Pinpoint the cell where the given text exists, returning its [x, y] midpoint coordinate. 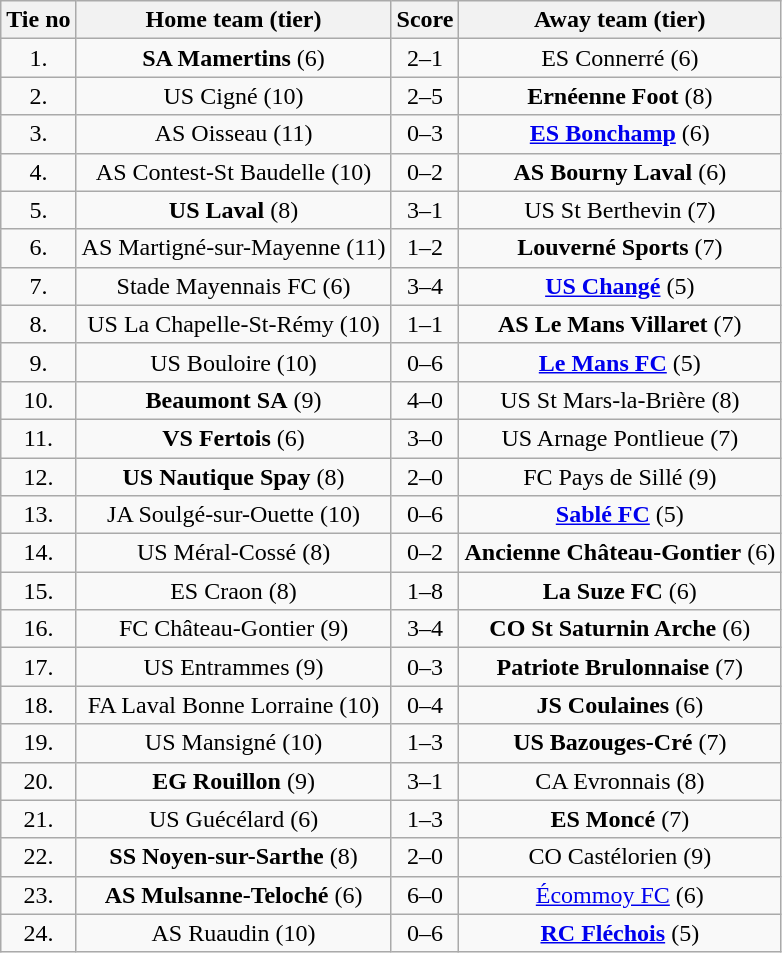
23. [38, 895]
Écommoy FC (6) [620, 895]
4. [38, 172]
US Guécélard (6) [234, 819]
Ernéenne Foot (8) [620, 96]
US St Berthevin (7) [620, 210]
Louverné Sports (7) [620, 248]
1–2 [425, 248]
Tie no [38, 20]
11. [38, 438]
24. [38, 933]
13. [38, 515]
US La Chapelle-St-Rémy (10) [234, 324]
US Entrammes (9) [234, 667]
FA Laval Bonne Lorraine (10) [234, 705]
VS Fertois (6) [234, 438]
AS Le Mans Villaret (7) [620, 324]
RC Fléchois (5) [620, 933]
19. [38, 743]
3–0 [425, 438]
US Méral-Cossé (8) [234, 553]
1–8 [425, 591]
EG Rouillon (9) [234, 781]
6–0 [425, 895]
US Bouloire (10) [234, 362]
21. [38, 819]
18. [38, 705]
US Cigné (10) [234, 96]
Home team (tier) [234, 20]
CO Castélorien (9) [620, 857]
US Arnage Pontlieue (7) [620, 438]
5. [38, 210]
AS Ruaudin (10) [234, 933]
La Suze FC (6) [620, 591]
20. [38, 781]
2. [38, 96]
2–1 [425, 58]
Le Mans FC (5) [620, 362]
4–0 [425, 400]
ES Connerré (6) [620, 58]
JA Soulgé-sur-Ouette (10) [234, 515]
US Nautique Spay (8) [234, 477]
Ancienne Château-Gontier (6) [620, 553]
1–1 [425, 324]
16. [38, 629]
17. [38, 667]
CO St Saturnin Arche (6) [620, 629]
ES Bonchamp (6) [620, 134]
8. [38, 324]
US Changé (5) [620, 286]
Away team (tier) [620, 20]
9. [38, 362]
Beaumont SA (9) [234, 400]
AS Bourny Laval (6) [620, 172]
ES Moncé (7) [620, 819]
10. [38, 400]
SS Noyen-sur-Sarthe (8) [234, 857]
US St Mars-la-Brière (8) [620, 400]
2–5 [425, 96]
Patriote Brulonnaise (7) [620, 667]
JS Coulaines (6) [620, 705]
15. [38, 591]
6. [38, 248]
CA Evronnais (8) [620, 781]
ES Craon (8) [234, 591]
US Bazouges-Cré (7) [620, 743]
Sablé FC (5) [620, 515]
AS Contest-St Baudelle (10) [234, 172]
3. [38, 134]
0–4 [425, 705]
14. [38, 553]
FC Pays de Sillé (9) [620, 477]
SA Mamertins (6) [234, 58]
7. [38, 286]
1. [38, 58]
AS Martigné-sur-Mayenne (11) [234, 248]
12. [38, 477]
FC Château-Gontier (9) [234, 629]
US Laval (8) [234, 210]
Score [425, 20]
Stade Mayennais FC (6) [234, 286]
22. [38, 857]
AS Oisseau (11) [234, 134]
US Mansigné (10) [234, 743]
AS Mulsanne-Teloché (6) [234, 895]
